From the cell containing the given text, extract its center point as (x, y) coordinate. 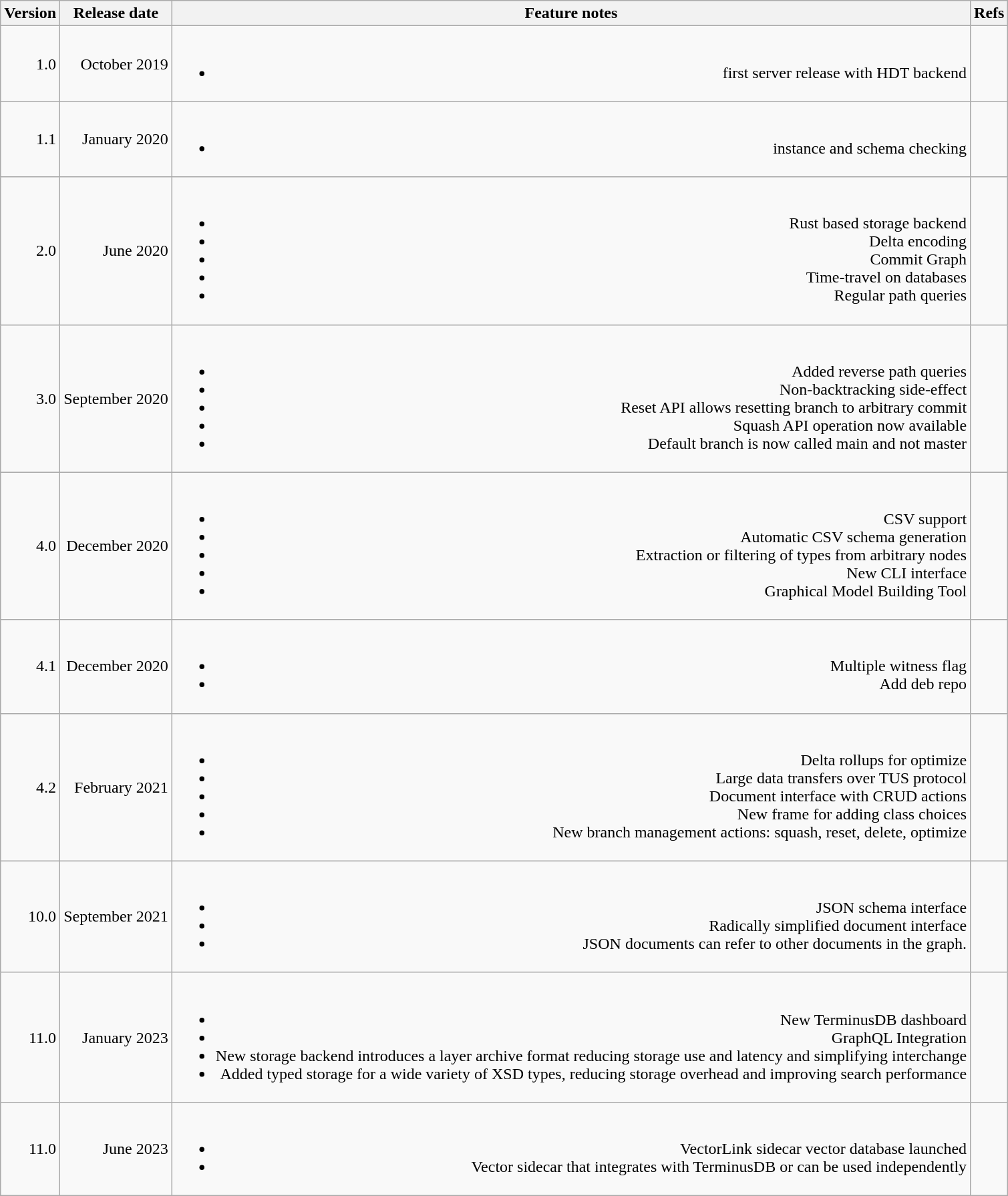
Feature notes (570, 13)
4.0 (31, 546)
June 2023 (116, 1149)
Rust based storage backendDelta encodingCommit GraphTime-travel on databasesRegular path queries (570, 251)
June 2020 (116, 251)
Version (31, 13)
February 2021 (116, 787)
10.0 (31, 916)
January 2020 (116, 139)
first server release with HDT backend (570, 64)
October 2019 (116, 64)
VectorLink sidecar vector database launchedVector sidecar that integrates with TerminusDB or can be used independently (570, 1149)
JSON schema interfaceRadically simplified document interfaceJSON documents can refer to other documents in the graph. (570, 916)
Multiple witness flagAdd deb repo (570, 666)
4.1 (31, 666)
3.0 (31, 398)
September 2021 (116, 916)
Refs (989, 13)
1.1 (31, 139)
January 2023 (116, 1037)
1.0 (31, 64)
2.0 (31, 251)
Release date (116, 13)
instance and schema checking (570, 139)
4.2 (31, 787)
September 2020 (116, 398)
CSV supportAutomatic CSV schema generationExtraction or filtering of types from arbitrary nodesNew CLI interfaceGraphical Model Building Tool (570, 546)
